Determine the [X, Y] coordinate at the center of the cell enclosing the given text.  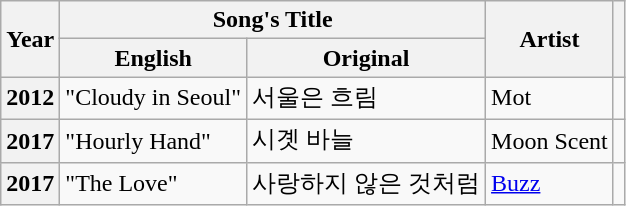
2012 [30, 98]
Song's Title [273, 20]
사랑하지 않은 것처럼 [366, 184]
"The Love" [154, 184]
Moon Scent [550, 140]
Artist [550, 39]
"Hourly Hand" [154, 140]
"Cloudy in Seoul" [154, 98]
Original [366, 58]
Buzz [550, 184]
서울은 흐림 [366, 98]
Year [30, 39]
시곗 바늘 [366, 140]
Mot [550, 98]
English [154, 58]
